Scan for the cell matching the given text and deliver its (X, Y) coordinate at center. 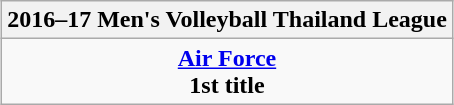
Air Force1st title (228, 72)
2016–17 Men's Volleyball Thailand League (228, 20)
